Capture the cell that displays the provided text and extract its (x, y) central coordinate. 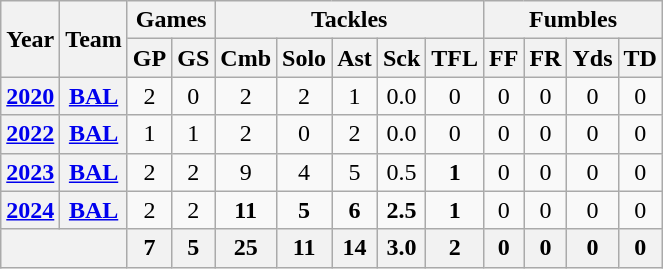
4 (304, 172)
14 (355, 248)
2022 (30, 134)
2024 (30, 210)
2.5 (401, 210)
Solo (304, 58)
3.0 (401, 248)
7 (149, 248)
Games (170, 20)
Fumbles (574, 20)
Cmb (246, 58)
Team (94, 39)
FR (546, 58)
TD (640, 58)
2020 (30, 96)
GP (149, 58)
0.5 (401, 172)
9 (246, 172)
2023 (30, 172)
TFL (455, 58)
Year (30, 39)
Ast (355, 58)
25 (246, 248)
Tackles (350, 20)
FF (504, 58)
Sck (401, 58)
Yds (592, 58)
6 (355, 210)
GS (194, 58)
